Provide the [X, Y] coordinate of the cell's center where the given text is located.  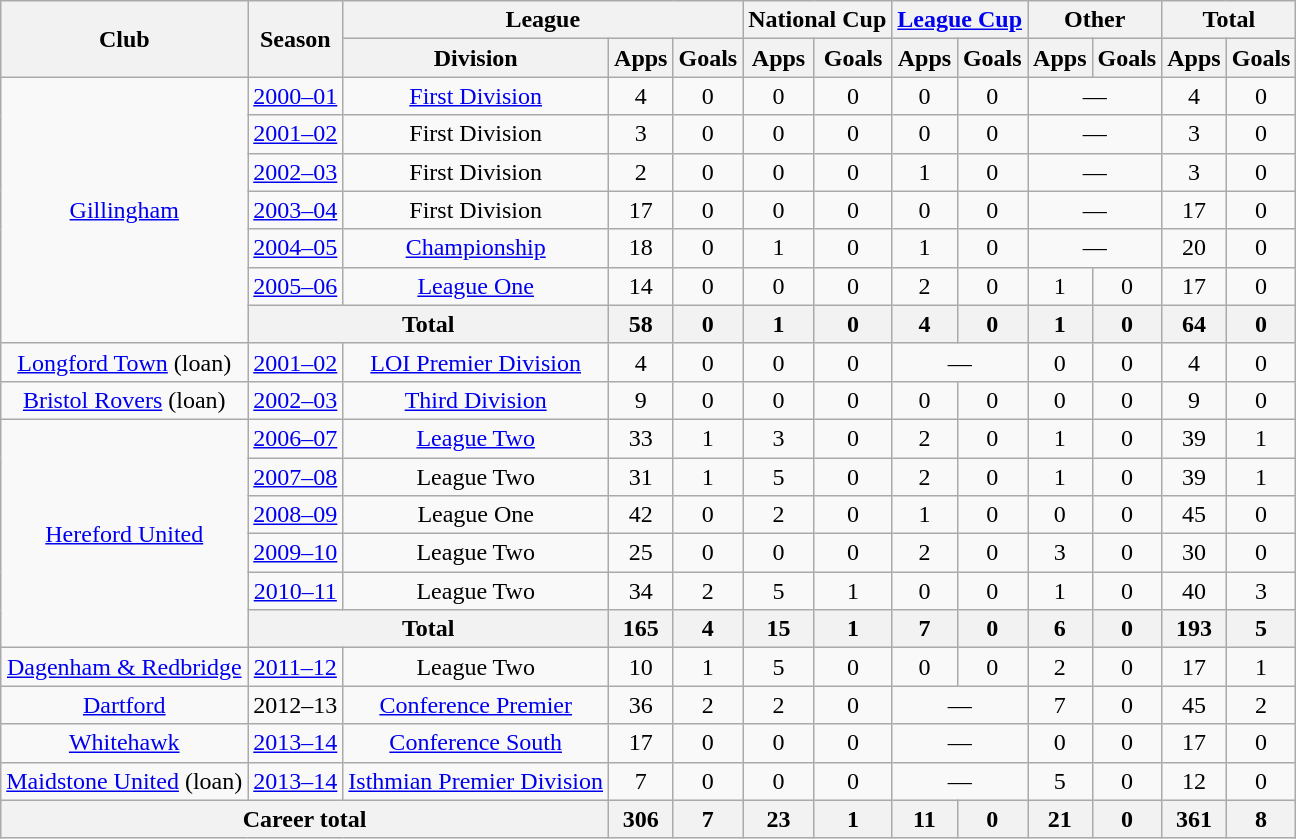
64 [1194, 324]
193 [1194, 629]
Bristol Rovers (loan) [124, 400]
Other [1095, 20]
2000–01 [296, 96]
12 [1194, 781]
League Cup [960, 20]
8 [1261, 819]
Whitehawk [124, 743]
306 [641, 819]
Longford Town (loan) [124, 362]
33 [641, 438]
58 [641, 324]
National Cup [818, 20]
34 [641, 591]
25 [641, 553]
30 [1194, 553]
LOI Premier Division [476, 362]
Conference Premier [476, 705]
Maidstone United (loan) [124, 781]
Division [476, 58]
23 [779, 819]
11 [924, 819]
Career total [305, 819]
42 [641, 515]
14 [641, 286]
36 [641, 705]
18 [641, 248]
6 [1060, 629]
2004–05 [296, 248]
21 [1060, 819]
Conference South [476, 743]
165 [641, 629]
Gillingham [124, 210]
Club [124, 39]
Dagenham & Redbridge [124, 667]
20 [1194, 248]
Dartford [124, 705]
2011–12 [296, 667]
League [543, 20]
2012–13 [296, 705]
2007–08 [296, 477]
2003–04 [296, 210]
31 [641, 477]
2009–10 [296, 553]
2005–06 [296, 286]
Third Division [476, 400]
10 [641, 667]
2006–07 [296, 438]
15 [779, 629]
40 [1194, 591]
2010–11 [296, 591]
Hereford United [124, 533]
Championship [476, 248]
361 [1194, 819]
Isthmian Premier Division [476, 781]
Season [296, 39]
2008–09 [296, 515]
